Identify which cell holds the provided text, then report its [X, Y] central coordinate. 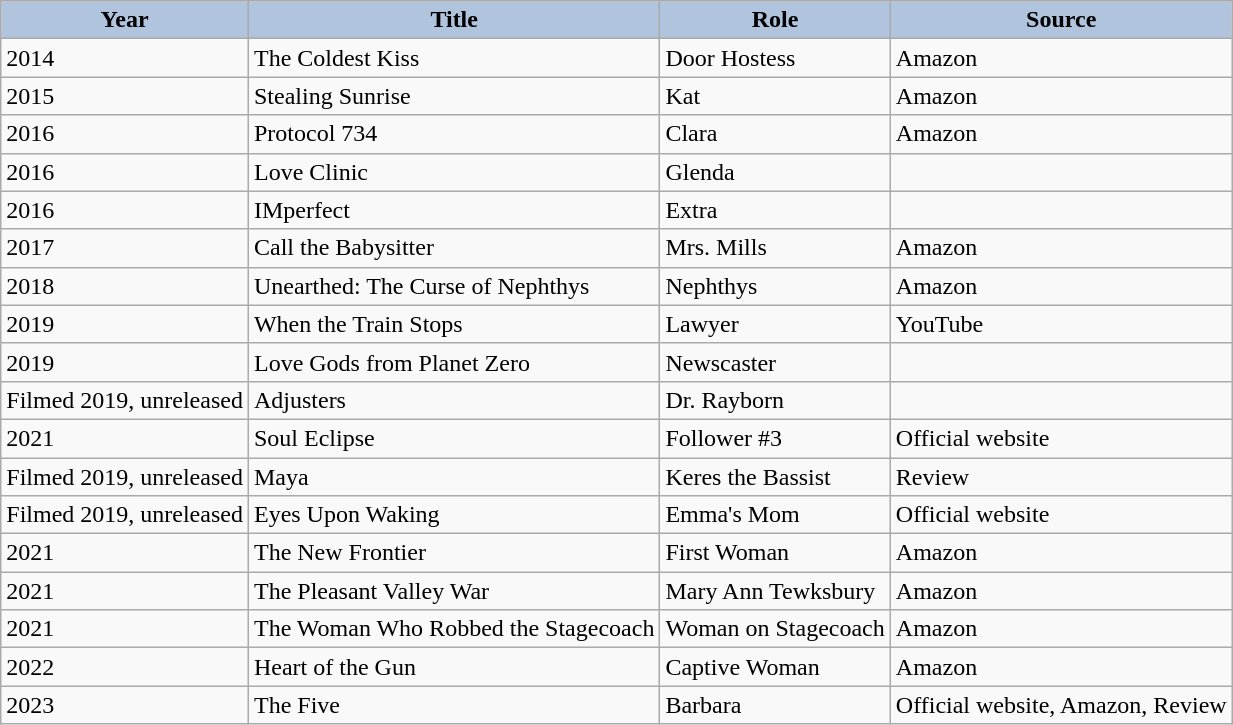
Dr. Rayborn [775, 400]
Lawyer [775, 324]
2017 [125, 248]
Soul Eclipse [454, 438]
Kat [775, 96]
Glenda [775, 172]
First Woman [775, 553]
The Pleasant Valley War [454, 591]
Source [1061, 20]
Heart of the Gun [454, 667]
Eyes Upon Waking [454, 515]
Door Hostess [775, 58]
The New Frontier [454, 553]
The Coldest Kiss [454, 58]
Nephthys [775, 286]
2018 [125, 286]
Love Gods from Planet Zero [454, 362]
Mary Ann Tewksbury [775, 591]
The Five [454, 705]
Clara [775, 134]
Extra [775, 210]
IMperfect [454, 210]
Keres the Bassist [775, 477]
Follower #3 [775, 438]
Newscaster [775, 362]
Call the Babysitter [454, 248]
Woman on Stagecoach [775, 629]
When the Train Stops [454, 324]
Title [454, 20]
Review [1061, 477]
2022 [125, 667]
Role [775, 20]
Maya [454, 477]
The Woman Who Robbed the Stagecoach [454, 629]
Official website, Amazon, Review [1061, 705]
Adjusters [454, 400]
Year [125, 20]
2014 [125, 58]
Protocol 734 [454, 134]
Captive Woman [775, 667]
YouTube [1061, 324]
Emma's Mom [775, 515]
Barbara [775, 705]
Unearthed: The Curse of Nephthys [454, 286]
2015 [125, 96]
Stealing Sunrise [454, 96]
2023 [125, 705]
Mrs. Mills [775, 248]
Love Clinic [454, 172]
